Scan for the cell matching the given text and deliver its (X, Y) coordinate at center. 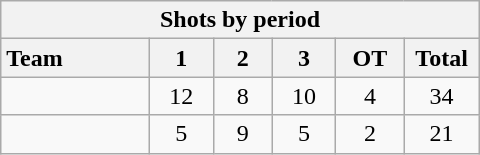
12 (181, 96)
9 (242, 134)
OT (370, 58)
1 (181, 58)
34 (442, 96)
Shots by period (240, 20)
Total (442, 58)
Team (76, 58)
21 (442, 134)
3 (304, 58)
10 (304, 96)
4 (370, 96)
8 (242, 96)
